Return the (X, Y) coordinate for the center point of the cell that contains the specified text.  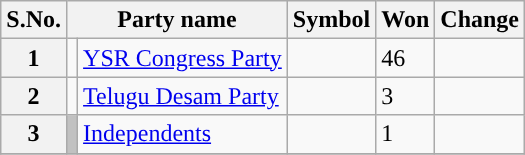
Symbol (331, 20)
Independents (183, 134)
46 (406, 58)
Party name (176, 20)
Change (480, 20)
2 (34, 96)
S.No. (34, 20)
Won (406, 20)
YSR Congress Party (183, 58)
Telugu Desam Party (183, 96)
